Find where the given text appears and provide that cell's center as [x, y] coordinate. 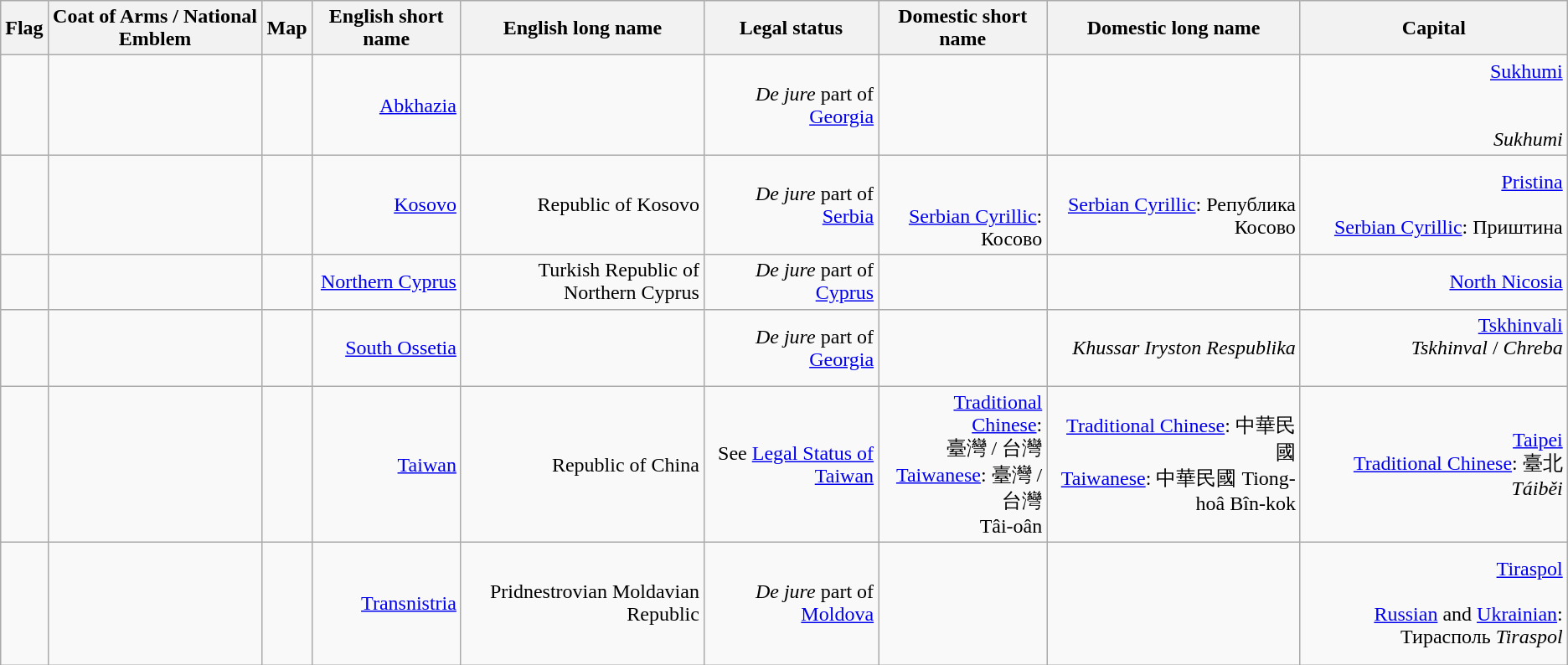
Legal status [791, 28]
Tskhinvali Tskhinval / Chreba [1434, 348]
De jure part of Moldova [791, 604]
Kosovo [386, 204]
South Ossetia [386, 348]
Pridnestrovian Moldavian Republic [582, 604]
Taiwan [386, 464]
Traditional Chinese: 臺灣 / 台灣 Taiwanese: 臺灣 / 台灣Tâi-oân [963, 464]
De jure part of Cyprus [791, 281]
De jure part of Serbia [791, 204]
Khussar Iryston Respublika [1174, 348]
Republic of Kosovo [582, 204]
PristinaSerbian Cyrillic: Приштина [1434, 204]
Republic of China [582, 464]
Coat of Arms / National Emblem [155, 28]
Traditional Chinese: 中華民國 Taiwanese: 中華民國 Tiong-hoâ Bîn-kok [1174, 464]
Abkhazia [386, 106]
North Nicosia [1434, 281]
Serbian Cyrillic: Република Косово [1174, 204]
English long name [582, 28]
Serbian Cyrillic: Косово [963, 204]
Flag [24, 28]
Domestic short name [963, 28]
Northern Cyprus [386, 281]
Map [286, 28]
English short name [386, 28]
Domestic long name [1174, 28]
TiraspolRussian and Ukrainian: Тирасполь Tiraspol [1434, 604]
Capital [1434, 28]
Transnistria [386, 604]
See Legal Status of Taiwan [791, 464]
Turkish Republic of Northern Cyprus [582, 281]
Sukhumi Sukhumi [1434, 106]
TaipeiTraditional Chinese: 臺北 Táiběi [1434, 464]
